Scan for the cell matching the given text and deliver its (X, Y) coordinate at center. 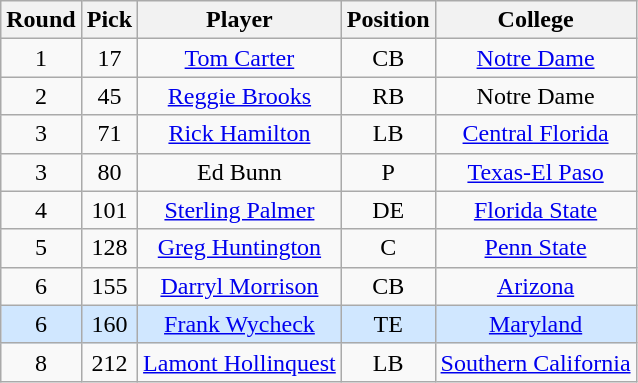
2 (41, 96)
Penn State (536, 248)
Lamont Hollinquest (240, 362)
RB (388, 96)
Tom Carter (240, 58)
Reggie Brooks (240, 96)
Florida State (536, 210)
4 (41, 210)
5 (41, 248)
1 (41, 58)
155 (109, 286)
Arizona (536, 286)
45 (109, 96)
Maryland (536, 324)
Pick (109, 20)
Texas-El Paso (536, 172)
P (388, 172)
DE (388, 210)
80 (109, 172)
71 (109, 134)
160 (109, 324)
212 (109, 362)
17 (109, 58)
Southern California (536, 362)
Player (240, 20)
Ed Bunn (240, 172)
8 (41, 362)
C (388, 248)
128 (109, 248)
Position (388, 20)
Central Florida (536, 134)
Greg Huntington (240, 248)
TE (388, 324)
Sterling Palmer (240, 210)
101 (109, 210)
Round (41, 20)
Darryl Morrison (240, 286)
College (536, 20)
Frank Wycheck (240, 324)
Rick Hamilton (240, 134)
